Pinpoint the cell where the given text exists, returning its (x, y) midpoint coordinate. 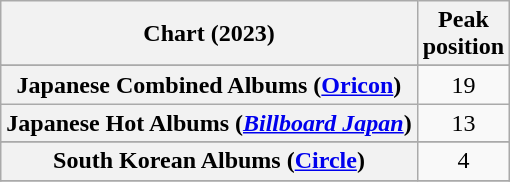
Japanese Hot Albums (Billboard Japan) (209, 123)
Peakposition (463, 34)
13 (463, 123)
South Korean Albums (Circle) (209, 161)
Japanese Combined Albums (Oricon) (209, 85)
Chart (2023) (209, 34)
19 (463, 85)
4 (463, 161)
